Provide the (x, y) coordinate of the cell's center where the given text is located.  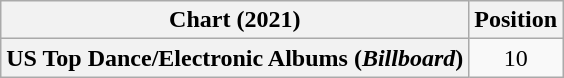
US Top Dance/Electronic Albums (Billboard) (235, 58)
Chart (2021) (235, 20)
10 (516, 58)
Position (516, 20)
